Extract the (X, Y) coordinate from the center of the cell holding the provided text.  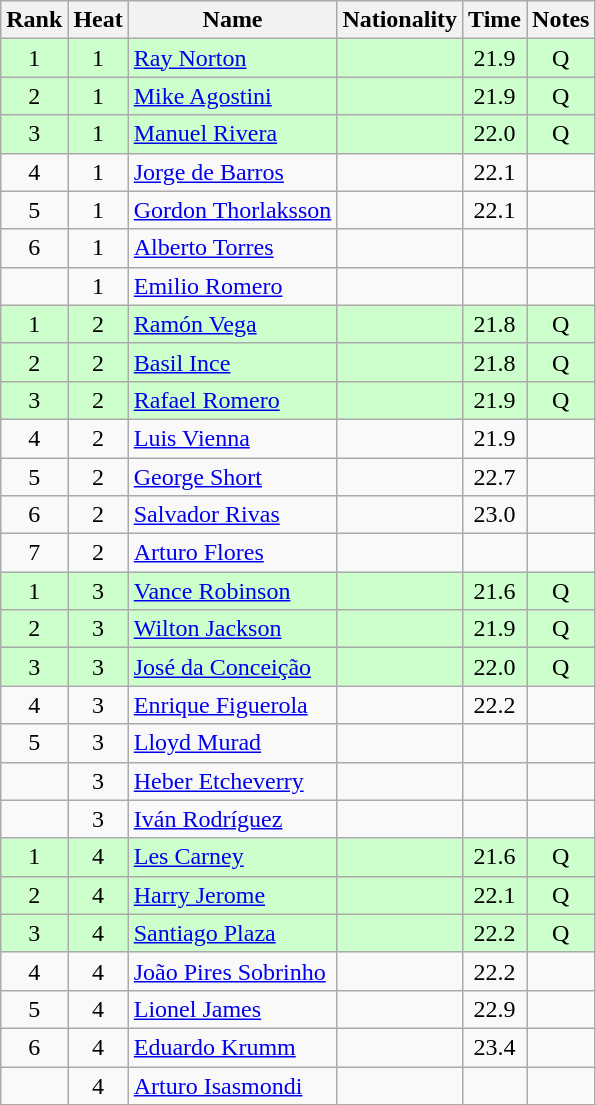
Nationality (400, 20)
Jorge de Barros (232, 172)
7 (34, 553)
João Pires Sobrinho (232, 971)
Luis Vienna (232, 438)
Iván Rodríguez (232, 819)
Heat (98, 20)
Enrique Figuerola (232, 705)
Mike Agostini (232, 96)
Ramón Vega (232, 324)
Lionel James (232, 1009)
Wilton Jackson (232, 629)
Les Carney (232, 857)
Arturo Isasmondi (232, 1085)
Alberto Torres (232, 248)
23.0 (495, 515)
Basil Ince (232, 362)
Name (232, 20)
George Short (232, 477)
Harry Jerome (232, 895)
22.7 (495, 477)
Arturo Flores (232, 553)
Lloyd Murad (232, 743)
Salvador Rivas (232, 515)
23.4 (495, 1047)
Notes (561, 20)
Emilio Romero (232, 286)
Vance Robinson (232, 591)
22.9 (495, 1009)
Gordon Thorlaksson (232, 210)
José da Conceição (232, 667)
Rafael Romero (232, 400)
Ray Norton (232, 58)
Heber Etcheverry (232, 781)
Santiago Plaza (232, 933)
Eduardo Krumm (232, 1047)
Manuel Rivera (232, 134)
Time (495, 20)
Rank (34, 20)
